For the text-containing cell, return its midpoint in (x, y) coordinate format. 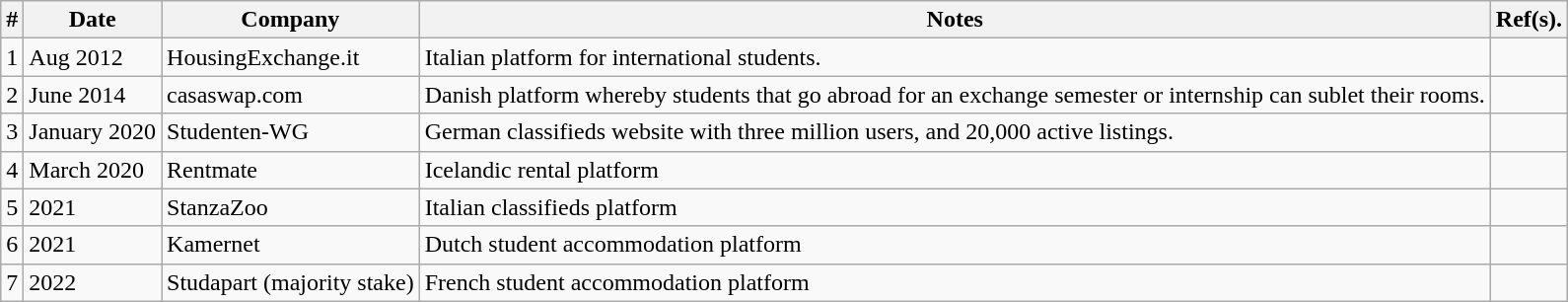
6 (12, 245)
Date (93, 20)
Kamernet (291, 245)
5 (12, 207)
Icelandic rental platform (955, 170)
German classifieds website with three million users, and 20,000 active listings. (955, 132)
Ref(s). (1529, 20)
Aug 2012 (93, 57)
January 2020 (93, 132)
French student accommodation platform (955, 282)
Danish platform whereby students that go abroad for an exchange semester or internship can sublet their rooms. (955, 95)
Italian classifieds platform (955, 207)
StanzaZoo (291, 207)
Studenten-WG (291, 132)
Dutch student accommodation platform (955, 245)
1 (12, 57)
3 (12, 132)
March 2020 (93, 170)
Rentmate (291, 170)
HousingExchange.it (291, 57)
casaswap.com (291, 95)
Italian platform for international students. (955, 57)
June 2014 (93, 95)
Studapart (majority stake) (291, 282)
2022 (93, 282)
7 (12, 282)
Notes (955, 20)
Company (291, 20)
2 (12, 95)
# (12, 20)
4 (12, 170)
